Pinpoint the cell where the given text exists, returning its (X, Y) midpoint coordinate. 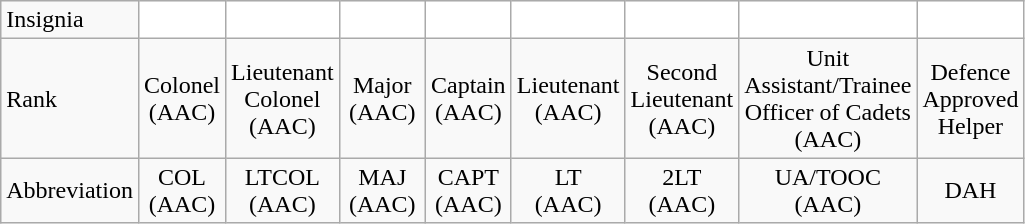
Rank (70, 98)
Major(AAC) (382, 98)
2LT(AAC) (682, 190)
Insignia (70, 20)
COL(AAC) (182, 190)
Lieutenant Colonel(AAC) (283, 98)
Unit Assistant/Trainee Officer of Cadets(AAC) (828, 98)
CAPT(AAC) (468, 190)
DAH (970, 190)
Lieutenant(AAC) (568, 98)
UA/TOOC(AAC) (828, 190)
Abbreviation (70, 190)
Defence ApprovedHelper (970, 98)
LTCOL(AAC) (283, 190)
Second Lieutenant(AAC) (682, 98)
MAJ(AAC) (382, 190)
Colonel(AAC) (182, 98)
Captain(AAC) (468, 98)
LT(AAC) (568, 190)
